Search for the cell housing the specified text and yield its [x, y] center coordinate. 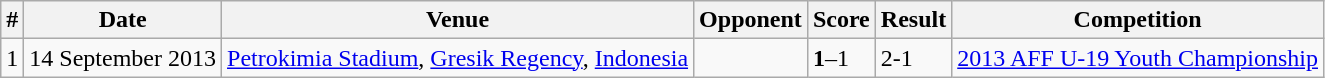
# [12, 20]
14 September 2013 [123, 58]
Venue [458, 20]
Competition [1138, 20]
2-1 [913, 58]
Result [913, 20]
Opponent [751, 20]
1 [12, 58]
Score [841, 20]
Date [123, 20]
2013 AFF U-19 Youth Championship [1138, 58]
Petrokimia Stadium, Gresik Regency, Indonesia [458, 58]
1–1 [841, 58]
